Extract the [x, y] coordinate from the center of the cell holding the provided text.  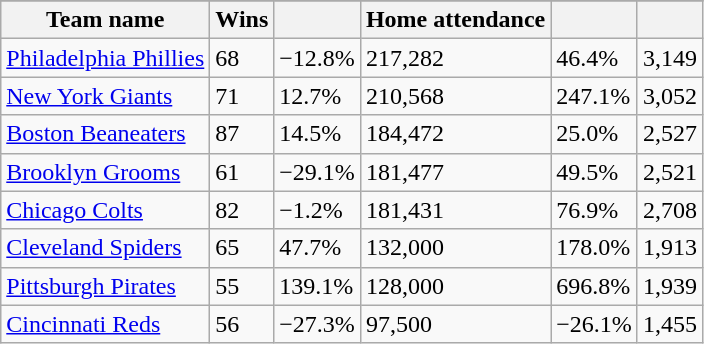
217,282 [455, 58]
Pittsburgh Pirates [106, 286]
Chicago Colts [106, 210]
Boston Beaneaters [106, 134]
Cincinnati Reds [106, 324]
−27.3% [318, 324]
55 [242, 286]
46.4% [594, 58]
12.7% [318, 96]
696.8% [594, 286]
2,708 [670, 210]
56 [242, 324]
Team name [106, 20]
Home attendance [455, 20]
Wins [242, 20]
1,455 [670, 324]
139.1% [318, 286]
3,052 [670, 96]
Philadelphia Phillies [106, 58]
3,149 [670, 58]
97,500 [455, 324]
82 [242, 210]
68 [242, 58]
184,472 [455, 134]
61 [242, 172]
−1.2% [318, 210]
New York Giants [106, 96]
181,431 [455, 210]
25.0% [594, 134]
181,477 [455, 172]
76.9% [594, 210]
−12.8% [318, 58]
1,913 [670, 248]
Cleveland Spiders [106, 248]
178.0% [594, 248]
2,521 [670, 172]
71 [242, 96]
−26.1% [594, 324]
65 [242, 248]
Brooklyn Grooms [106, 172]
47.7% [318, 248]
87 [242, 134]
128,000 [455, 286]
1,939 [670, 286]
132,000 [455, 248]
−29.1% [318, 172]
49.5% [594, 172]
2,527 [670, 134]
210,568 [455, 96]
14.5% [318, 134]
247.1% [594, 96]
